Return [X, Y] of the center of cell containing provided text 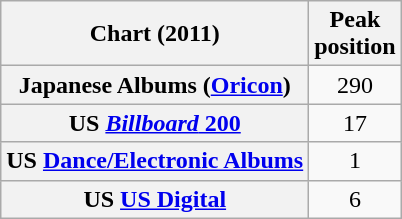
6 [355, 199]
US Dance/Electronic Albums [155, 161]
Chart (2011) [155, 34]
Peakposition [355, 34]
1 [355, 161]
290 [355, 85]
US US Digital [155, 199]
US Billboard 200 [155, 123]
Japanese Albums (Oricon) [155, 85]
17 [355, 123]
